Return the (x, y) coordinate for the center point of the cell that contains the specified text.  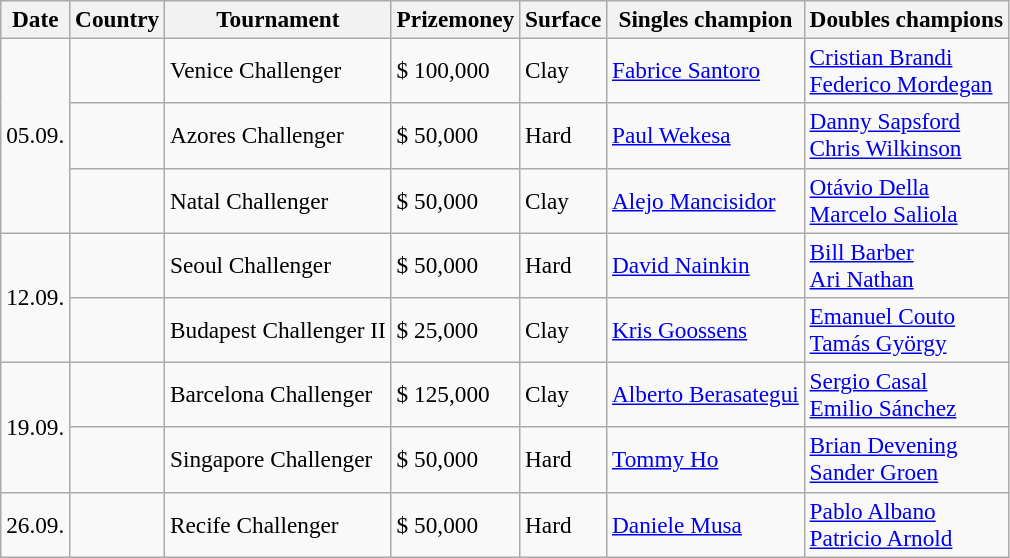
05.09. (36, 135)
$ 125,000 (455, 394)
Prizemoney (455, 19)
12.09. (36, 297)
Paul Wekesa (706, 136)
Daniele Musa (706, 524)
Venice Challenger (278, 70)
Sergio Casal Emilio Sánchez (906, 394)
Natal Challenger (278, 200)
26.09. (36, 524)
$ 100,000 (455, 70)
David Nainkin (706, 264)
Cristian Brandi Federico Mordegan (906, 70)
Fabrice Santoro (706, 70)
Budapest Challenger II (278, 330)
Alejo Mancisidor (706, 200)
Singles champion (706, 19)
Recife Challenger (278, 524)
Danny Sapsford Chris Wilkinson (906, 136)
Doubles champions (906, 19)
Barcelona Challenger (278, 394)
Emanuel Couto Tamás György (906, 330)
Date (36, 19)
Seoul Challenger (278, 264)
Brian Devening Sander Groen (906, 460)
Tournament (278, 19)
$ 25,000 (455, 330)
Pablo Albano Patricio Arnold (906, 524)
Tommy Ho (706, 460)
Bill Barber Ari Nathan (906, 264)
Azores Challenger (278, 136)
19.09. (36, 427)
Country (118, 19)
Alberto Berasategui (706, 394)
Otávio Della Marcelo Saliola (906, 200)
Singapore Challenger (278, 460)
Kris Goossens (706, 330)
Surface (564, 19)
